Identify which cell holds the provided text, then report its (x, y) central coordinate. 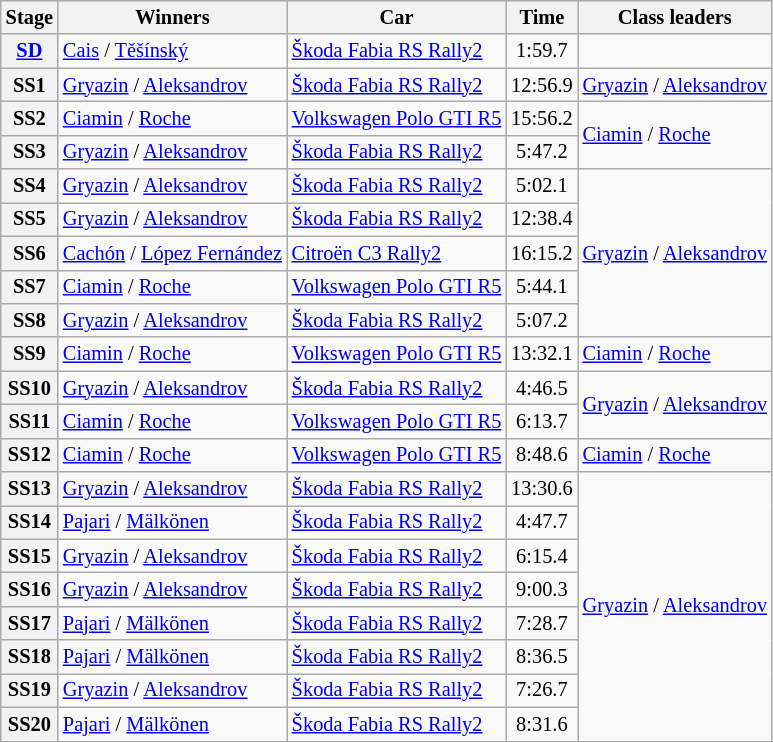
4:47.7 (542, 522)
SS13 (30, 489)
Car (396, 17)
SS17 (30, 623)
8:31.6 (542, 724)
SS20 (30, 724)
6:15.4 (542, 556)
Class leaders (675, 17)
SS4 (30, 186)
8:36.5 (542, 657)
Winners (172, 17)
SS19 (30, 690)
Cachón / López Fernández (172, 253)
8:48.6 (542, 455)
Citroën C3 Rally2 (396, 253)
SS10 (30, 388)
16:15.2 (542, 253)
SD (30, 51)
SS16 (30, 589)
5:44.1 (542, 287)
7:26.7 (542, 690)
13:32.1 (542, 354)
SS9 (30, 354)
12:56.9 (542, 85)
SS5 (30, 219)
6:13.7 (542, 421)
SS15 (30, 556)
SS7 (30, 287)
5:02.1 (542, 186)
7:28.7 (542, 623)
SS2 (30, 118)
Time (542, 17)
SS14 (30, 522)
Stage (30, 17)
1:59.7 (542, 51)
SS8 (30, 320)
13:30.6 (542, 489)
12:38.4 (542, 219)
9:00.3 (542, 589)
SS18 (30, 657)
SS6 (30, 253)
4:46.5 (542, 388)
Cais / Těšínský (172, 51)
SS11 (30, 421)
15:56.2 (542, 118)
5:07.2 (542, 320)
SS1 (30, 85)
SS3 (30, 152)
5:47.2 (542, 152)
SS12 (30, 455)
